Return the (X, Y) coordinate for the center point of the cell that contains the specified text.  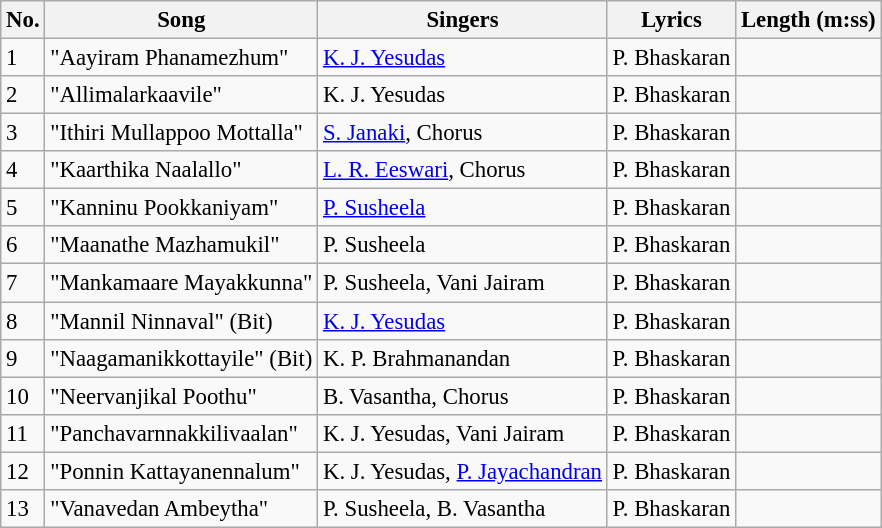
P. Susheela, Vani Jairam (463, 283)
Song (182, 20)
K. J. Yesudas, Vani Jairam (463, 433)
S. Janaki, Chorus (463, 133)
11 (23, 433)
"Allimalarkaavile" (182, 95)
2 (23, 95)
Length (m:ss) (808, 20)
L. R. Eeswari, Chorus (463, 170)
P. Susheela, B. Vasantha (463, 509)
13 (23, 509)
"Panchavarnnakkilivaalan" (182, 433)
"Vanavedan Ambeytha" (182, 509)
"Neervanjikal Poothu" (182, 396)
10 (23, 396)
9 (23, 358)
7 (23, 283)
K. P. Brahmanandan (463, 358)
"Mankamaare Mayakkunna" (182, 283)
"Aayiram Phanamezhum" (182, 58)
4 (23, 170)
1 (23, 58)
Lyrics (671, 20)
5 (23, 208)
"Kaarthika Naalallo" (182, 170)
No. (23, 20)
6 (23, 245)
"Ponnin Kattayanennalum" (182, 471)
K. J. Yesudas, P. Jayachandran (463, 471)
"Mannil Ninnaval" (Bit) (182, 321)
12 (23, 471)
"Ithiri Mullappoo Mottalla" (182, 133)
"Naagamanikkottayile" (Bit) (182, 358)
8 (23, 321)
"Kanninu Pookkaniyam" (182, 208)
3 (23, 133)
B. Vasantha, Chorus (463, 396)
Singers (463, 20)
"Maanathe Mazhamukil" (182, 245)
